Provide the (X, Y) coordinate of the cell's center where the given text is located.  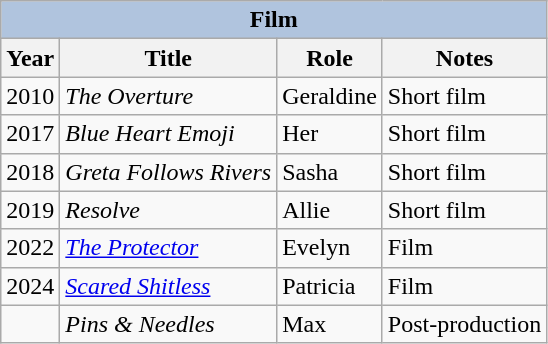
2024 (30, 286)
Pins & Needles (168, 324)
2019 (30, 210)
Her (330, 134)
Resolve (168, 210)
2010 (30, 96)
The Protector (168, 248)
Title (168, 58)
2022 (30, 248)
Evelyn (330, 248)
Scared Shitless (168, 286)
Greta Follows Rivers (168, 172)
Year (30, 58)
Post-production (464, 324)
Max (330, 324)
2018 (30, 172)
Notes (464, 58)
Patricia (330, 286)
The Overture (168, 96)
2017 (30, 134)
Sasha (330, 172)
Role (330, 58)
Allie (330, 210)
Blue Heart Emoji (168, 134)
Geraldine (330, 96)
